For the text-containing cell, return its midpoint in [X, Y] coordinate format. 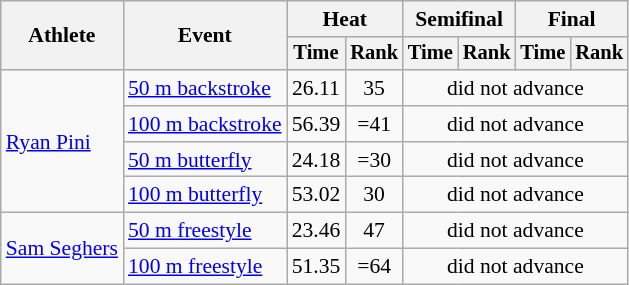
23.46 [316, 231]
Event [205, 36]
26.11 [316, 88]
100 m freestyle [205, 267]
50 m freestyle [205, 231]
100 m backstroke [205, 124]
Athlete [62, 36]
56.39 [316, 124]
Sam Seghers [62, 248]
Semifinal [459, 19]
51.35 [316, 267]
50 m backstroke [205, 88]
Heat [345, 19]
30 [374, 195]
Ryan Pini [62, 141]
=41 [374, 124]
Final [571, 19]
100 m butterfly [205, 195]
24.18 [316, 160]
=30 [374, 160]
35 [374, 88]
53.02 [316, 195]
50 m butterfly [205, 160]
=64 [374, 267]
47 [374, 231]
